Provide the (x, y) coordinate of the cell's center where the given text is located.  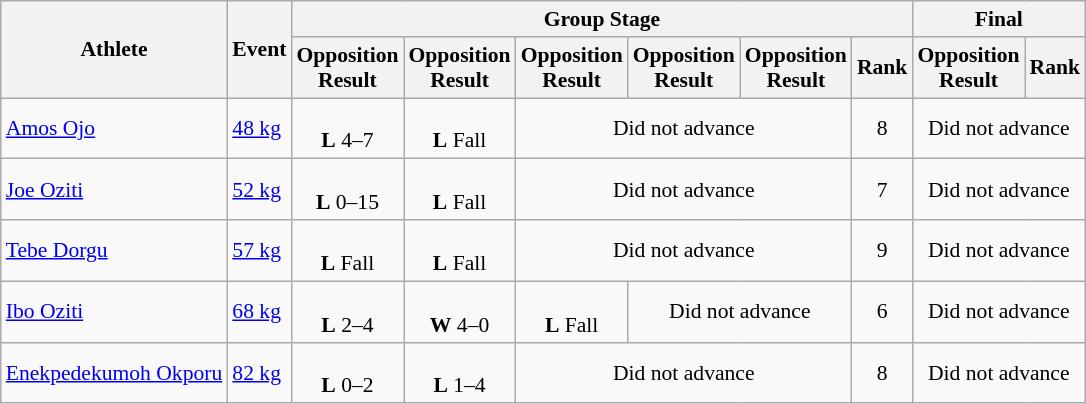
L 0–15 (347, 190)
52 kg (259, 190)
Group Stage (602, 19)
68 kg (259, 312)
Athlete (114, 50)
82 kg (259, 372)
W 4–0 (460, 312)
9 (882, 250)
Joe Oziti (114, 190)
Event (259, 50)
Amos Ojo (114, 128)
6 (882, 312)
Tebe Dorgu (114, 250)
Final (998, 19)
57 kg (259, 250)
L 0–2 (347, 372)
L 4–7 (347, 128)
7 (882, 190)
48 kg (259, 128)
Ibo Oziti (114, 312)
L 1–4 (460, 372)
Enekpedekumoh Okporu (114, 372)
L 2–4 (347, 312)
